For the text-containing cell, return its midpoint in (x, y) coordinate format. 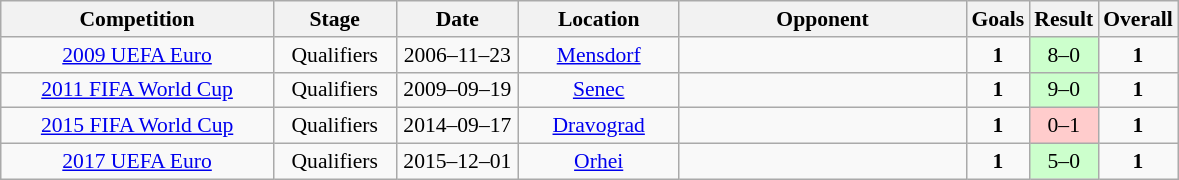
2011 FIFA World Cup (138, 90)
Date (458, 19)
5–0 (1064, 162)
2014–09–17 (458, 126)
Location (599, 19)
Mensdorf (599, 55)
2017 UEFA Euro (138, 162)
Competition (138, 19)
Goals (998, 19)
2015 FIFA World Cup (138, 126)
Overall (1138, 19)
2009–09–19 (458, 90)
8–0 (1064, 55)
Senec (599, 90)
2015–12–01 (458, 162)
0–1 (1064, 126)
Orhei (599, 162)
Result (1064, 19)
Dravograd (599, 126)
2006–11–23 (458, 55)
Opponent (823, 19)
9–0 (1064, 90)
2009 UEFA Euro (138, 55)
Stage (334, 19)
